Return the (x, y) coordinate for the center point of the cell that contains the specified text.  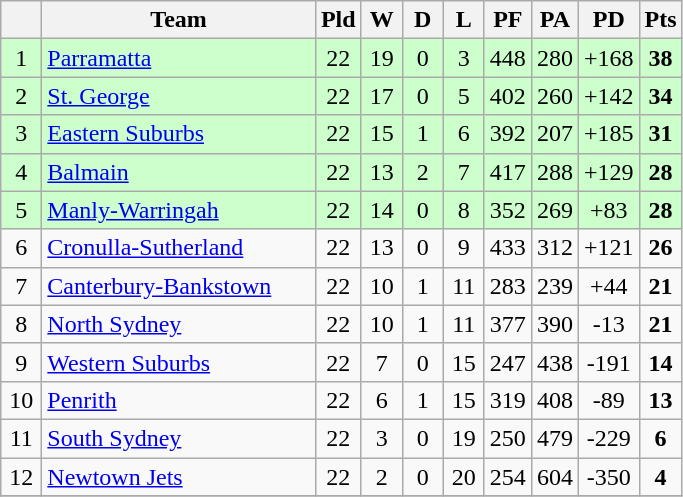
247 (508, 362)
402 (508, 96)
280 (554, 58)
319 (508, 400)
-13 (608, 324)
Penrith (179, 400)
-191 (608, 362)
Pld (338, 20)
Western Suburbs (179, 362)
417 (508, 172)
Parramatta (179, 58)
Newtown Jets (179, 477)
Balmain (179, 172)
38 (660, 58)
408 (554, 400)
250 (508, 438)
269 (554, 210)
Team (179, 20)
+185 (608, 134)
604 (554, 477)
+142 (608, 96)
34 (660, 96)
W (382, 20)
PF (508, 20)
Manly-Warringah (179, 210)
Pts (660, 20)
438 (554, 362)
390 (554, 324)
+129 (608, 172)
South Sydney (179, 438)
North Sydney (179, 324)
433 (508, 248)
17 (382, 96)
207 (554, 134)
26 (660, 248)
377 (508, 324)
392 (508, 134)
+83 (608, 210)
L (464, 20)
Eastern Suburbs (179, 134)
448 (508, 58)
D (422, 20)
+121 (608, 248)
PD (608, 20)
288 (554, 172)
Canterbury-Bankstown (179, 286)
+168 (608, 58)
Cronulla-Sutherland (179, 248)
PA (554, 20)
254 (508, 477)
20 (464, 477)
283 (508, 286)
-89 (608, 400)
312 (554, 248)
31 (660, 134)
239 (554, 286)
-229 (608, 438)
+44 (608, 286)
-350 (608, 477)
479 (554, 438)
260 (554, 96)
St. George (179, 96)
352 (508, 210)
12 (22, 477)
